Search for the cell housing the specified text and yield its (X, Y) center coordinate. 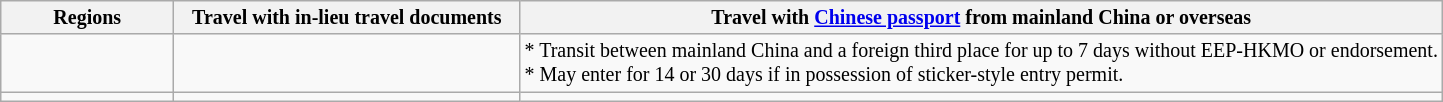
Travel with in-lieu travel documents (347, 18)
Travel with Chinese passport from mainland China or overseas (982, 18)
Regions (88, 18)
